From the cell containing the given text, extract its center point as [x, y] coordinate. 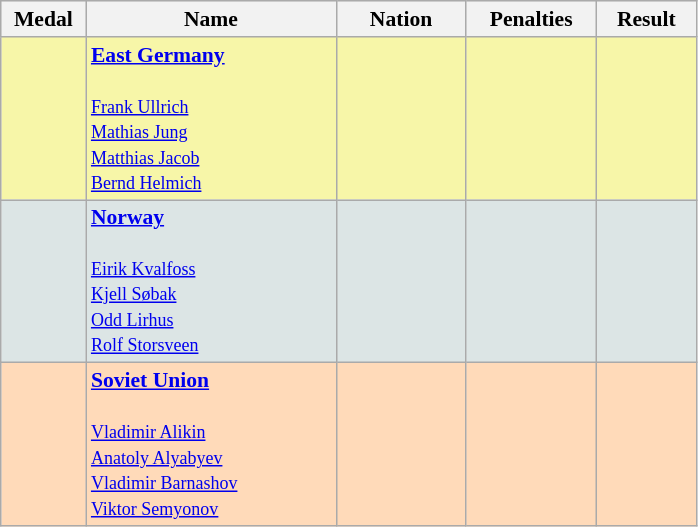
Result [646, 19]
Nation [401, 19]
Name [211, 19]
Penalties [531, 19]
Soviet UnionVladimir AlikinAnatoly AlyabyevVladimir BarnashovViktor Semyonov [211, 444]
Medal [44, 19]
NorwayEirik KvalfossKjell SøbakOdd LirhusRolf Storsveen [211, 282]
East GermanyFrank UllrichMathias JungMatthias JacobBernd Helmich [211, 118]
